Extract the [X, Y] coordinate from the center of the cell holding the provided text.  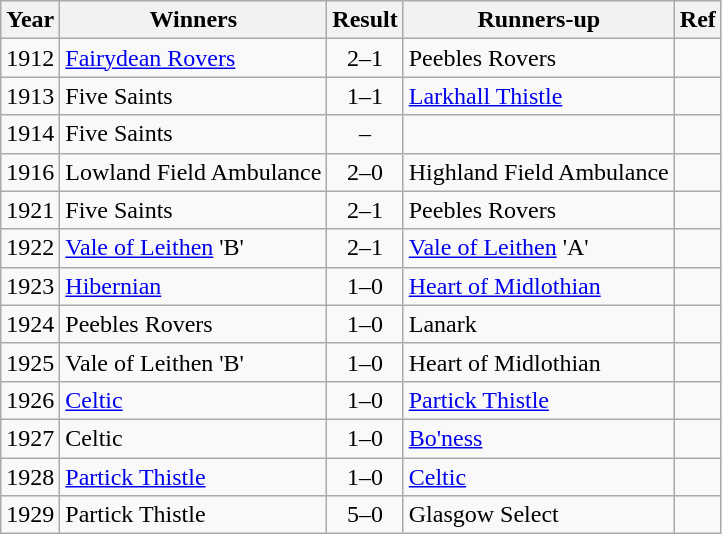
Year [30, 20]
Hibernian [194, 286]
1928 [30, 477]
1914 [30, 134]
Runners-up [538, 20]
1912 [30, 58]
Vale of Leithen 'A' [538, 248]
Highland Field Ambulance [538, 172]
1913 [30, 96]
1–1 [365, 96]
1921 [30, 210]
1924 [30, 324]
1929 [30, 515]
1916 [30, 172]
Lanark [538, 324]
1926 [30, 400]
1922 [30, 248]
Ref [698, 20]
Larkhall Thistle [538, 96]
Lowland Field Ambulance [194, 172]
– [365, 134]
1925 [30, 362]
1927 [30, 438]
Result [365, 20]
Bo'ness [538, 438]
Fairydean Rovers [194, 58]
Winners [194, 20]
1923 [30, 286]
2–0 [365, 172]
Glasgow Select [538, 515]
5–0 [365, 515]
